Pinpoint the cell where the given text exists, returning its [X, Y] midpoint coordinate. 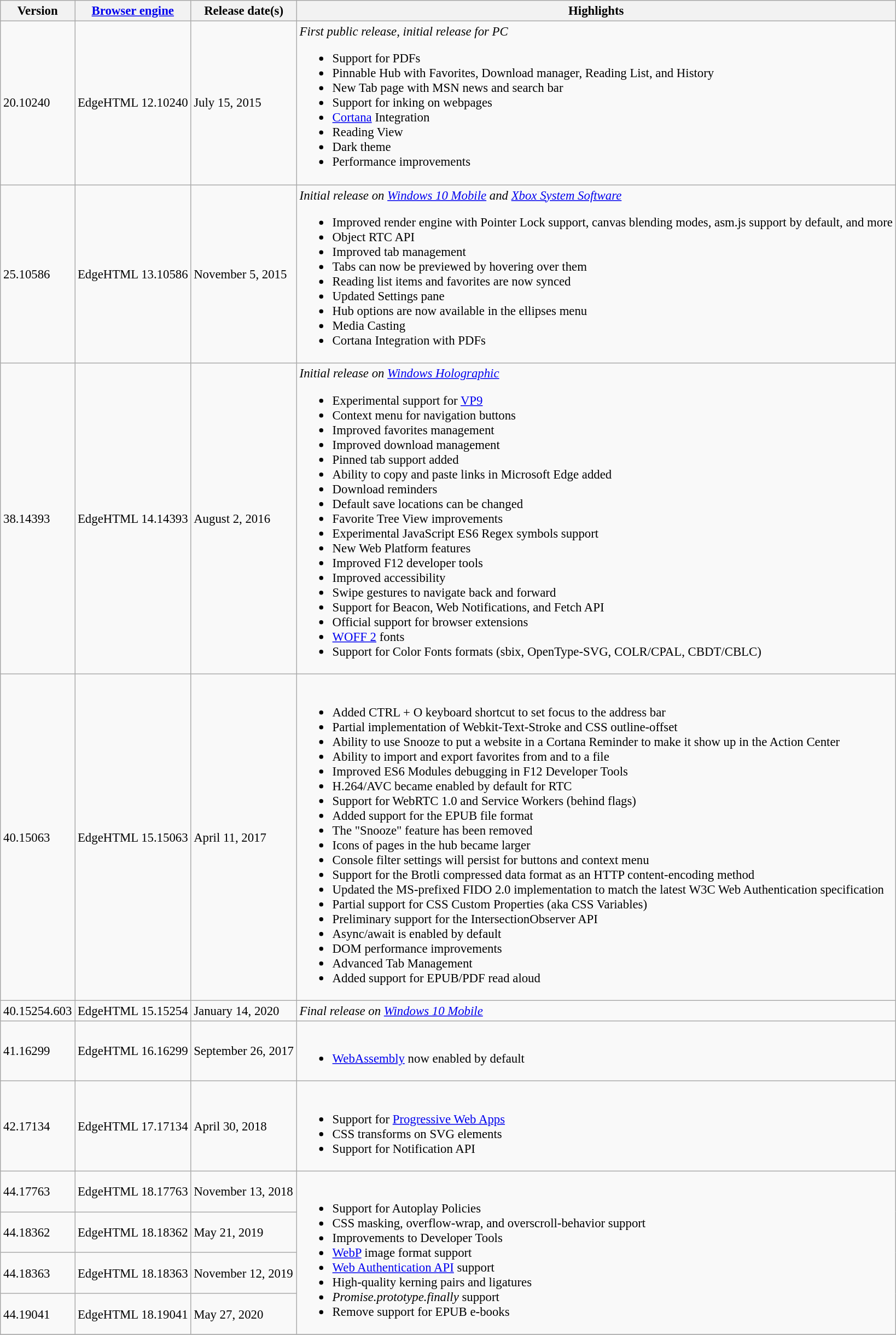
Final release on Windows 10 Mobile [596, 1011]
April 11, 2017 [244, 837]
EdgeHTML 13.10586 [133, 274]
November 13, 2018 [244, 1191]
40.15063 [38, 837]
May 21, 2019 [244, 1233]
EdgeHTML 15.15063 [133, 837]
EdgeHTML 16.16299 [133, 1051]
WebAssembly now enabled by default [596, 1051]
EdgeHTML 18.19041 [133, 1314]
November 12, 2019 [244, 1273]
44.18362 [38, 1233]
25.10586 [38, 274]
EdgeHTML 17.17134 [133, 1126]
July 15, 2015 [244, 103]
EdgeHTML 18.17763 [133, 1191]
Browser engine [133, 11]
January 14, 2020 [244, 1011]
EdgeHTML 18.18363 [133, 1273]
Highlights [596, 11]
40.15254.603 [38, 1011]
September 26, 2017 [244, 1051]
EdgeHTML 14.14393 [133, 518]
44.17763 [38, 1191]
EdgeHTML 18.18362 [133, 1233]
Support for Progressive Web AppsCSS transforms on SVG elementsSupport for Notification API [596, 1126]
44.18363 [38, 1273]
April 30, 2018 [244, 1126]
May 27, 2020 [244, 1314]
EdgeHTML 15.15254 [133, 1011]
Release date(s) [244, 11]
20.10240 [38, 103]
38.14393 [38, 518]
44.19041 [38, 1314]
41.16299 [38, 1051]
42.17134 [38, 1126]
EdgeHTML 12.10240 [133, 103]
November 5, 2015 [244, 274]
August 2, 2016 [244, 518]
Version [38, 11]
